Determine the (x, y) coordinate at the center of the cell enclosing the given text.  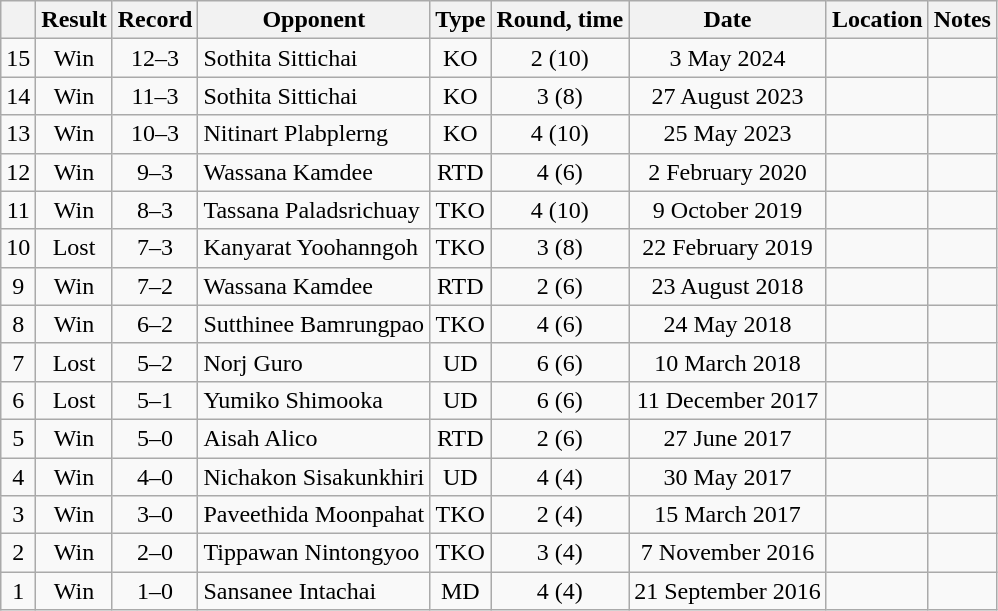
2 February 2020 (728, 172)
8 (18, 324)
Nichakon Sisakunkhiri (314, 477)
Date (728, 20)
Norj Guro (314, 362)
Tippawan Nintongyoo (314, 553)
4 (18, 477)
2–0 (155, 553)
Record (155, 20)
Kanyarat Yoohanngoh (314, 248)
14 (18, 96)
27 June 2017 (728, 438)
3 May 2024 (728, 58)
Type (460, 20)
Sansanee Intachai (314, 591)
Nitinart Plabplerng (314, 134)
12 (18, 172)
25 May 2023 (728, 134)
30 May 2017 (728, 477)
3 (18, 515)
Location (877, 20)
10–3 (155, 134)
23 August 2018 (728, 286)
12–3 (155, 58)
3 (4) (560, 553)
1 (18, 591)
7–2 (155, 286)
24 May 2018 (728, 324)
Round, time (560, 20)
8–3 (155, 210)
3–0 (155, 515)
Tassana Paladsrichuay (314, 210)
Paveethida Moonpahat (314, 515)
15 (18, 58)
Yumiko Shimooka (314, 400)
Result (74, 20)
7 (18, 362)
4–0 (155, 477)
11 December 2017 (728, 400)
9 (18, 286)
22 February 2019 (728, 248)
Opponent (314, 20)
11–3 (155, 96)
6 (18, 400)
7–3 (155, 248)
13 (18, 134)
1–0 (155, 591)
6–2 (155, 324)
21 September 2016 (728, 591)
15 March 2017 (728, 515)
11 (18, 210)
2 (18, 553)
5–2 (155, 362)
10 (18, 248)
2 (10) (560, 58)
27 August 2023 (728, 96)
Aisah Alico (314, 438)
5–1 (155, 400)
7 November 2016 (728, 553)
5–0 (155, 438)
9 October 2019 (728, 210)
Notes (962, 20)
Sutthinee Bamrungpao (314, 324)
2 (4) (560, 515)
MD (460, 591)
9–3 (155, 172)
10 March 2018 (728, 362)
5 (18, 438)
